Detect which cell encompasses the target text, then output its [x, y] center coordinate. 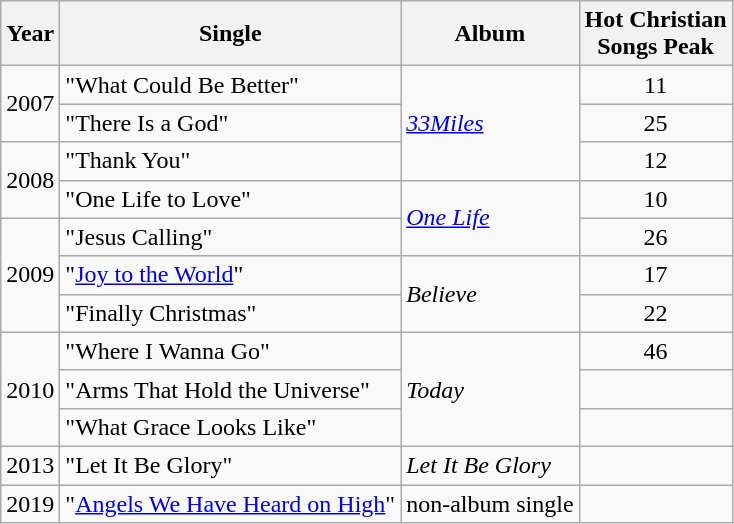
Believe [490, 294]
"Angels We Have Heard on High" [230, 503]
non-album single [490, 503]
2010 [30, 389]
"Arms That Hold the Universe" [230, 389]
26 [656, 237]
Today [490, 389]
25 [656, 123]
Year [30, 34]
"What Grace Looks Like" [230, 427]
"Jesus Calling" [230, 237]
17 [656, 275]
"What Could Be Better" [230, 85]
Let It Be Glory [490, 465]
22 [656, 313]
2007 [30, 104]
2013 [30, 465]
33Miles [490, 123]
"Finally Christmas" [230, 313]
"One Life to Love" [230, 199]
"Where I Wanna Go" [230, 351]
"Let It Be Glory" [230, 465]
"Joy to the World" [230, 275]
10 [656, 199]
Single [230, 34]
2009 [30, 275]
"Thank You" [230, 161]
"There Is a God" [230, 123]
One Life [490, 218]
46 [656, 351]
12 [656, 161]
Album [490, 34]
2019 [30, 503]
2008 [30, 180]
Hot Christian Songs Peak [656, 34]
11 [656, 85]
